Scan for the cell matching the given text and deliver its (X, Y) coordinate at center. 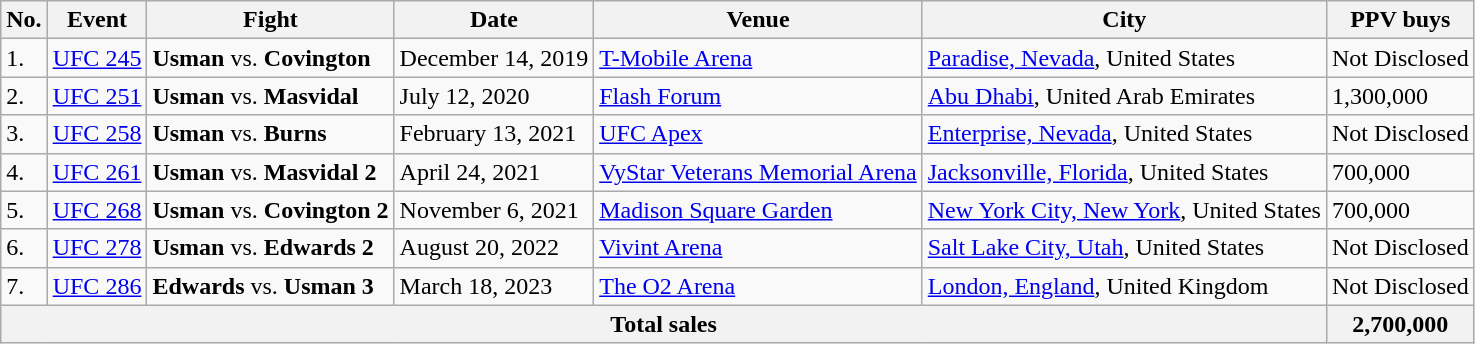
6. (24, 248)
3. (24, 134)
1. (24, 58)
Total sales (664, 324)
July 12, 2020 (494, 96)
Usman vs. Covington 2 (270, 210)
UFC 251 (97, 96)
The O2 Arena (758, 286)
Venue (758, 20)
Flash Forum (758, 96)
Jacksonville, Florida, United States (1124, 172)
London, England, United Kingdom (1124, 286)
Paradise, Nevada, United States (1124, 58)
2,700,000 (1400, 324)
UFC Apex (758, 134)
No. (24, 20)
UFC 268 (97, 210)
Date (494, 20)
2. (24, 96)
November 6, 2021 (494, 210)
Vivint Arena (758, 248)
5. (24, 210)
December 14, 2019 (494, 58)
UFC 278 (97, 248)
Abu Dhabi, United Arab Emirates (1124, 96)
February 13, 2021 (494, 134)
T-Mobile Arena (758, 58)
April 24, 2021 (494, 172)
March 18, 2023 (494, 286)
Event (97, 20)
UFC 245 (97, 58)
Usman vs. Covington (270, 58)
VyStar Veterans Memorial Arena (758, 172)
Edwards vs. Usman 3 (270, 286)
UFC 258 (97, 134)
Salt Lake City, Utah, United States (1124, 248)
4. (24, 172)
UFC 261 (97, 172)
Usman vs. Edwards 2 (270, 248)
Usman vs. Masvidal 2 (270, 172)
7. (24, 286)
Usman vs. Burns (270, 134)
UFC 286 (97, 286)
1,300,000 (1400, 96)
PPV buys (1400, 20)
New York City, New York, United States (1124, 210)
Enterprise, Nevada, United States (1124, 134)
City (1124, 20)
Usman vs. Masvidal (270, 96)
Madison Square Garden (758, 210)
Fight (270, 20)
August 20, 2022 (494, 248)
